Return (X, Y) of the center of cell containing provided text 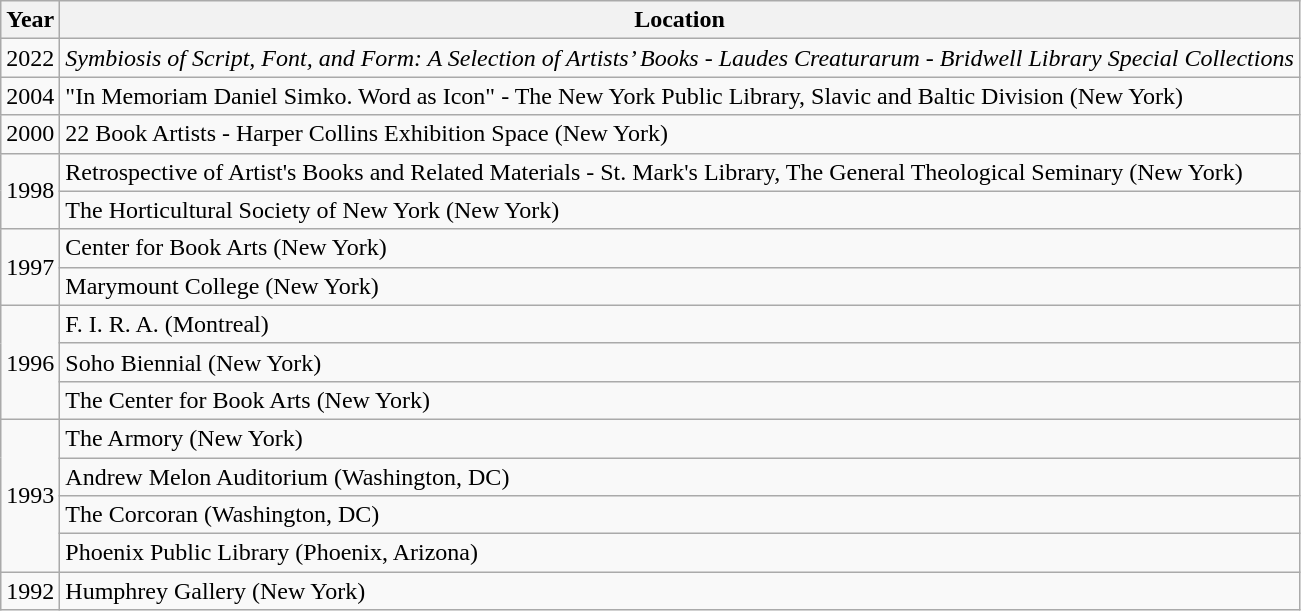
The Armory (New York) (680, 438)
Andrew Melon Auditorium (Washington, DC) (680, 477)
Symbiosis of Script, Font, and Form: A Selection of Artists’ Books - Laudes Creaturarum - Bridwell Library Special Collections (680, 58)
The Center for Book Arts (New York) (680, 400)
Year (30, 20)
1992 (30, 591)
22 Book Artists - Harper Collins Exhibition Space (New York) (680, 134)
Retrospective of Artist's Books and Related Materials - St. Mark's Library, The General Theological Seminary (New York) (680, 172)
1993 (30, 495)
Soho Biennial (New York) (680, 362)
Location (680, 20)
The Corcoran (Washington, DC) (680, 515)
1996 (30, 362)
Marymount College (New York) (680, 286)
1998 (30, 191)
2004 (30, 96)
The Horticultural Society of New York (New York) (680, 210)
Center for Book Arts (New York) (680, 248)
Humphrey Gallery (New York) (680, 591)
2000 (30, 134)
Phoenix Public Library (Phoenix, Arizona) (680, 553)
"In Memoriam Daniel Simko. Word as Icon" - The New York Public Library, Slavic and Baltic Division (New York) (680, 96)
2022 (30, 58)
F. I. R. A. (Montreal) (680, 324)
1997 (30, 267)
